Detect which cell encompasses the target text, then output its [X, Y] center coordinate. 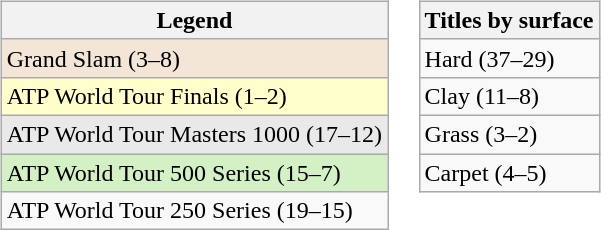
Grand Slam (3–8) [194, 58]
ATP World Tour 250 Series (19–15) [194, 211]
ATP World Tour Finals (1–2) [194, 96]
Carpet (4–5) [509, 173]
ATP World Tour 500 Series (15–7) [194, 173]
Titles by surface [509, 20]
Hard (37–29) [509, 58]
Legend [194, 20]
Grass (3–2) [509, 134]
ATP World Tour Masters 1000 (17–12) [194, 134]
Clay (11–8) [509, 96]
